Identify which cell holds the provided text, then report its [x, y] central coordinate. 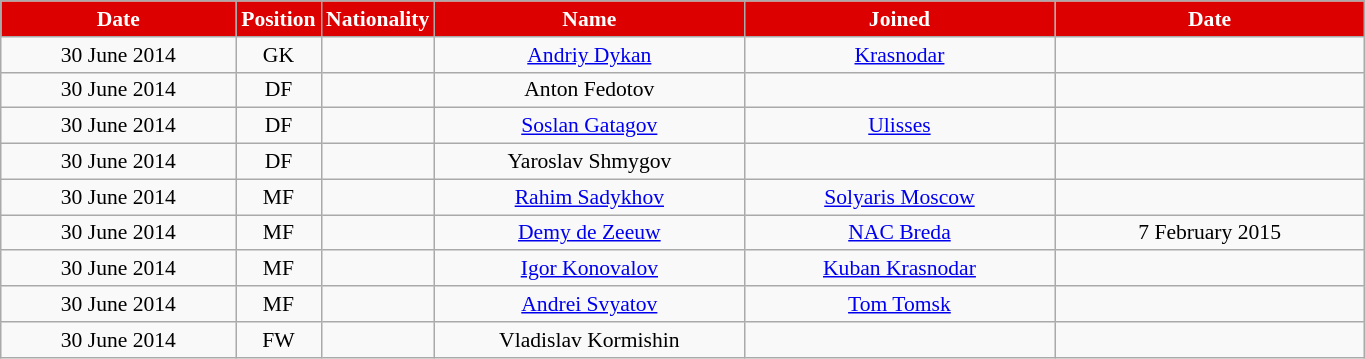
Joined [899, 19]
Ulisses [899, 126]
Soslan Gatagov [589, 126]
Tom Tomsk [899, 304]
Solyaris Moscow [899, 197]
Demy de Zeeuw [589, 233]
Krasnodar [899, 55]
Andrei Svyatov [589, 304]
Andriy Dykan [589, 55]
Anton Fedotov [589, 90]
Name [589, 19]
Igor Konovalov [589, 269]
7 February 2015 [1210, 233]
Position [278, 19]
Kuban Krasnodar [899, 269]
FW [278, 340]
Nationality [378, 19]
NAC Breda [899, 233]
GK [278, 55]
Vladislav Kormishin [589, 340]
Rahim Sadykhov [589, 197]
Yaroslav Shmygov [589, 162]
